Find where the given text appears and provide that cell's center as [X, Y] coordinate. 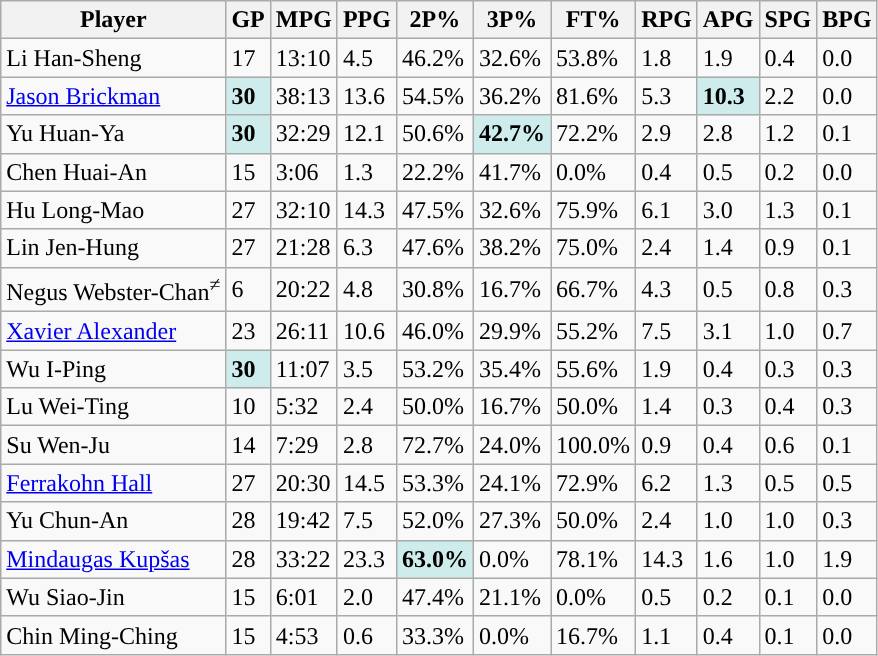
21.1% [512, 597]
47.4% [434, 597]
4.8 [366, 290]
10.6 [366, 331]
1.2 [788, 134]
Lu Wei-Ting [114, 407]
6 [248, 290]
1.8 [667, 58]
17 [248, 58]
6.2 [667, 483]
33.3% [434, 635]
52.0% [434, 521]
47.6% [434, 248]
24.0% [512, 445]
Chen Huai-An [114, 172]
Wu I-Ping [114, 369]
100.0% [594, 445]
23.3 [366, 559]
Player [114, 20]
3.0 [728, 210]
72.7% [434, 445]
Mindaugas Kupšas [114, 559]
35.4% [512, 369]
Chin Ming-Ching [114, 635]
38.2% [512, 248]
Ferrakohn Hall [114, 483]
12.1 [366, 134]
78.1% [594, 559]
26:11 [304, 331]
30.8% [434, 290]
10.3 [728, 96]
2.2 [788, 96]
6.1 [667, 210]
72.9% [594, 483]
10 [248, 407]
6:01 [304, 597]
4.3 [667, 290]
75.0% [594, 248]
1.6 [728, 559]
32:10 [304, 210]
Wu Siao-Jin [114, 597]
13:10 [304, 58]
1.1 [667, 635]
6.3 [366, 248]
46.0% [434, 331]
23 [248, 331]
50.6% [434, 134]
7:29 [304, 445]
Lin Jen-Hung [114, 248]
27.3% [512, 521]
4.5 [366, 58]
0.8 [788, 290]
33:22 [304, 559]
Hu Long-Mao [114, 210]
14.5 [366, 483]
32:29 [304, 134]
3.1 [728, 331]
22.2% [434, 172]
81.6% [594, 96]
13.6 [366, 96]
PPG [366, 20]
4:53 [304, 635]
Jason Brickman [114, 96]
Su Wen-Ju [114, 445]
2P% [434, 20]
42.7% [512, 134]
3P% [512, 20]
MPG [304, 20]
54.5% [434, 96]
53.3% [434, 483]
75.9% [594, 210]
29.9% [512, 331]
19:42 [304, 521]
Yu Chun-An [114, 521]
5:32 [304, 407]
55.2% [594, 331]
FT% [594, 20]
14 [248, 445]
APG [728, 20]
38:13 [304, 96]
Yu Huan-Ya [114, 134]
Li Han-Sheng [114, 58]
5.3 [667, 96]
Negus Webster-Chan≠ [114, 290]
24.1% [512, 483]
66.7% [594, 290]
36.2% [512, 96]
46.2% [434, 58]
RPG [667, 20]
21:28 [304, 248]
GP [248, 20]
53.8% [594, 58]
BPG [847, 20]
63.0% [434, 559]
3.5 [366, 369]
55.6% [594, 369]
SPG [788, 20]
53.2% [434, 369]
47.5% [434, 210]
11:07 [304, 369]
2.9 [667, 134]
20:30 [304, 483]
3:06 [304, 172]
2.0 [366, 597]
0.7 [847, 331]
41.7% [512, 172]
Xavier Alexander [114, 331]
20:22 [304, 290]
72.2% [594, 134]
